Determine the (X, Y) coordinate at the center of the cell enclosing the given text.  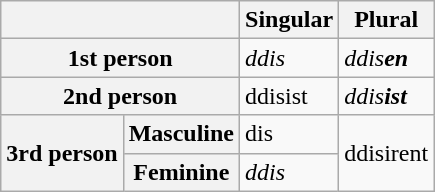
dis (290, 134)
3rd person (62, 153)
Masculine (181, 134)
1st person (120, 58)
ddisirent (386, 153)
2nd person (120, 96)
Feminine (181, 172)
Singular (290, 20)
Plural (386, 20)
ddisen (386, 58)
